From the cell containing the given text, extract its center point as [x, y] coordinate. 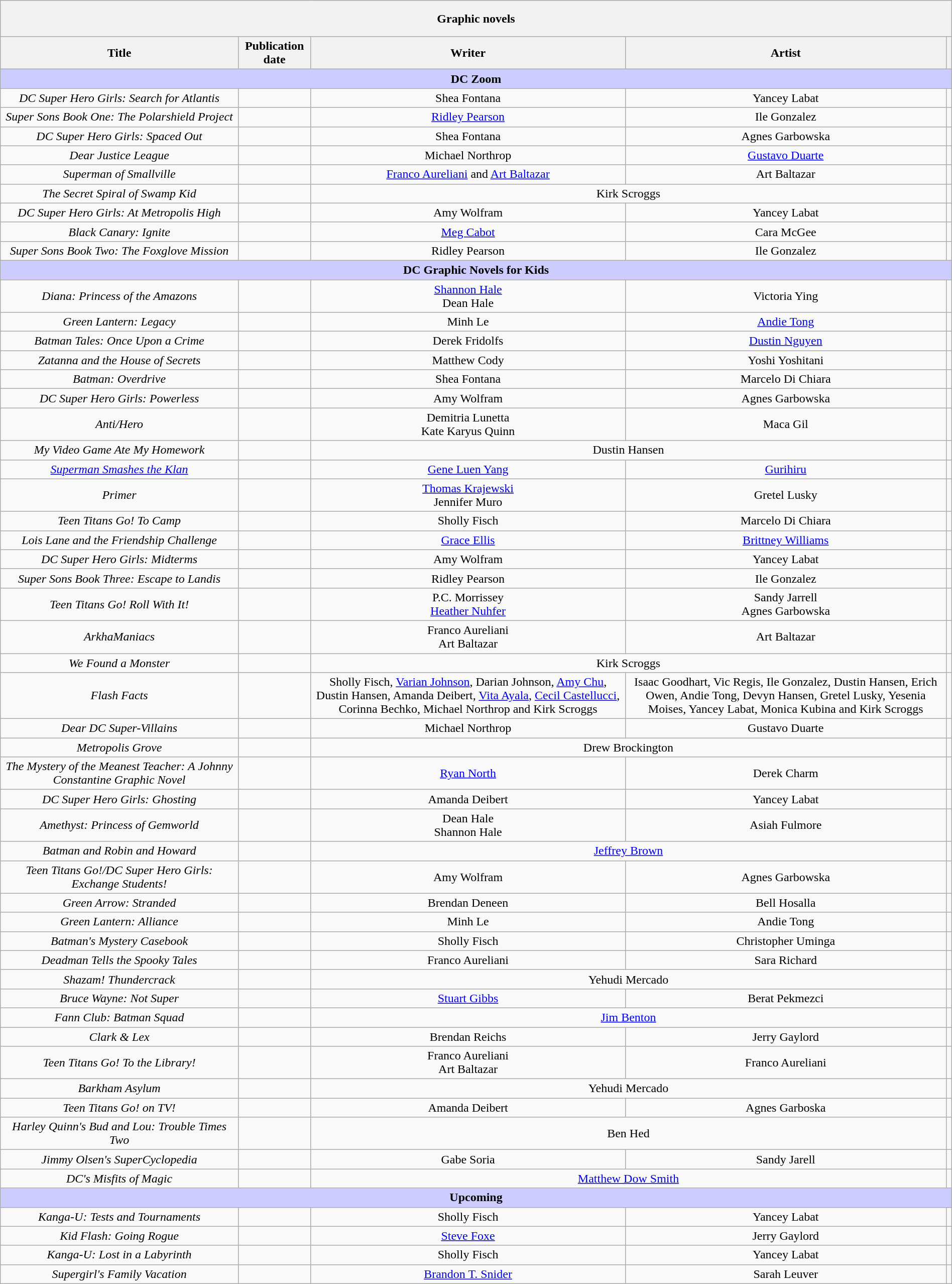
Super Sons Book One: The Polarshield Project [120, 117]
Green Lantern: Legacy [120, 322]
Superman Smashes the Klan [120, 469]
Deadman Tells the Spooky Tales [120, 960]
Dear DC Super-Villains [120, 728]
Bruce Wayne: Not Super [120, 998]
Sarah Leuver [785, 1274]
Batman's Mystery Casebook [120, 941]
Batman and Robin and Howard [120, 851]
Lois Lane and the Friendship Challenge [120, 540]
DC Graphic Novels for Kids [476, 270]
Super Sons Book Three: Escape to Landis [120, 578]
Brendan Deneen [468, 903]
Writer [468, 53]
Agnes Garboska [785, 1108]
Kanga-U: Tests and Tournaments [120, 1217]
Teen Titans Go! Roll With It! [120, 604]
Fann Club: Batman Squad [120, 1017]
Title [120, 53]
DC Zoom [476, 79]
The Secret Spiral of Swamp Kid [120, 193]
DC Super Hero Girls: Spaced Out [120, 136]
Shazam! Thundercrack [120, 979]
Meg Cabot [468, 232]
DC Super Hero Girls: Ghosting [120, 799]
Primer [120, 495]
ArkhaManiacs [120, 637]
Franco Aureliani and Art Baltazar [468, 174]
Dear Justice League [120, 155]
Dustin Hansen [629, 450]
Gurihiru [785, 469]
Black Canary: Ignite [120, 232]
Metropolis Grove [120, 747]
Batman: Overdrive [120, 379]
Shannon Hale Dean Hale [468, 295]
Drew Brockington [629, 747]
Maca Gil [785, 424]
Batman Tales: Once Upon a Crime [120, 341]
Teen Titans Go! To the Library! [120, 1063]
Sandy Jarell [785, 1159]
Dean Hale Shannon Hale [468, 825]
Kid Flash: Going Rogue [120, 1236]
Teen Titans Go! on TV! [120, 1108]
Gabe Soria [468, 1159]
Gene Luen Yang [468, 469]
Matthew Dow Smith [629, 1179]
Victoria Ying [785, 295]
Cara McGee [785, 232]
Grace Ellis [468, 540]
DC Super Hero Girls: Search for Atlantis [120, 98]
Anti/Hero [120, 424]
Brittney Williams [785, 540]
Clark & Lex [120, 1036]
Yoshi Yoshitani [785, 360]
Christopher Uminga [785, 941]
Supergirl's Family Vacation [120, 1274]
Sandy Jarrell Agnes Garbowska [785, 604]
Gretel Lusky [785, 495]
Publication date [274, 53]
Derek Fridolfs [468, 341]
Stuart Gibbs [468, 998]
Flash Facts [120, 696]
Jeffrey Brown [629, 851]
Superman of Smallville [120, 174]
Derek Charm [785, 774]
Thomas Krajewski Jennifer Muro [468, 495]
Kanga-U: Lost in a Labyrinth [120, 1255]
Green Arrow: Stranded [120, 903]
Dustin Nguyen [785, 341]
Super Sons Book Two: The Foxglove Mission [120, 251]
Diana: Princess of the Amazons [120, 295]
Sara Richard [785, 960]
Artist [785, 53]
Bell Hosalla [785, 903]
We Found a Monster [120, 663]
Harley Quinn's Bud and Lou: Trouble Times Two [120, 1133]
Teen Titans Go! To Camp [120, 521]
Ben Hed [629, 1133]
Jim Benton [629, 1017]
Ryan North [468, 774]
Teen Titans Go!/DC Super Hero Girls: Exchange Students! [120, 877]
DC Super Hero Girls: Powerless [120, 398]
Green Lantern: Alliance [120, 922]
Zatanna and the House of Secrets [120, 360]
Berat Pekmezci [785, 998]
Steve Foxe [468, 1236]
Barkham Asylum [120, 1089]
Matthew Cody [468, 360]
The Mystery of the Meanest Teacher: A Johnny Constantine Graphic Novel [120, 774]
DC Super Hero Girls: Midterms [120, 559]
P.C. Morrissey Heather Nuhfer [468, 604]
Asiah Fulmore [785, 825]
Jimmy Olsen's SuperCyclopedia [120, 1159]
Upcoming [476, 1198]
My Video Game Ate My Homework [120, 450]
Brandon T. Snider [468, 1274]
Graphic novels [476, 19]
DC's Misfits of Magic [120, 1179]
Demitria Lunetta Kate Karyus Quinn [468, 424]
DC Super Hero Girls: At Metropolis High [120, 212]
Brendan Reichs [468, 1036]
Amethyst: Princess of Gemworld [120, 825]
